Provide the [X, Y] coordinate of the cell's center where the given text is located.  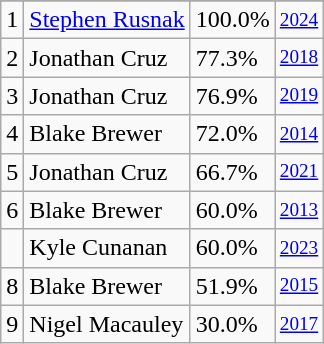
30.0% [232, 324]
Nigel Macauley [107, 324]
77.3% [232, 58]
2018 [299, 58]
Stephen Rusnak [107, 20]
2021 [299, 172]
2014 [299, 134]
1 [12, 20]
2 [12, 58]
2024 [299, 20]
76.9% [232, 96]
2015 [299, 286]
4 [12, 134]
2019 [299, 96]
9 [12, 324]
8 [12, 286]
100.0% [232, 20]
Kyle Cunanan [107, 248]
6 [12, 210]
51.9% [232, 286]
3 [12, 96]
2017 [299, 324]
2013 [299, 210]
66.7% [232, 172]
2023 [299, 248]
5 [12, 172]
72.0% [232, 134]
